Determine the (x, y) coordinate at the center of the cell enclosing the given text.  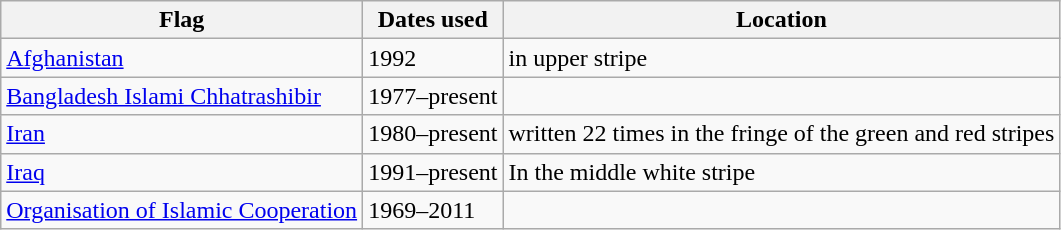
Flag (182, 20)
Iraq (182, 172)
1980–present (433, 134)
In the middle white stripe (782, 172)
1977–present (433, 96)
in upper stripe (782, 58)
Dates used (433, 20)
1991–present (433, 172)
Bangladesh Islami Chhatrashibir (182, 96)
1969–2011 (433, 210)
Location (782, 20)
Afghanistan (182, 58)
Iran (182, 134)
1992 (433, 58)
written 22 times in the fringe of the green and red stripes (782, 134)
Organisation of Islamic Cooperation (182, 210)
